Extract the [X, Y] coordinate from the center of the cell holding the provided text.  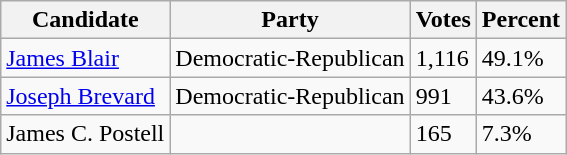
1,116 [443, 58]
James C. Postell [86, 134]
James Blair [86, 58]
43.6% [520, 96]
Votes [443, 20]
7.3% [520, 134]
Candidate [86, 20]
Percent [520, 20]
991 [443, 96]
Joseph Brevard [86, 96]
Party [290, 20]
165 [443, 134]
49.1% [520, 58]
